Return the (X, Y) coordinate for the center point of the cell that contains the specified text.  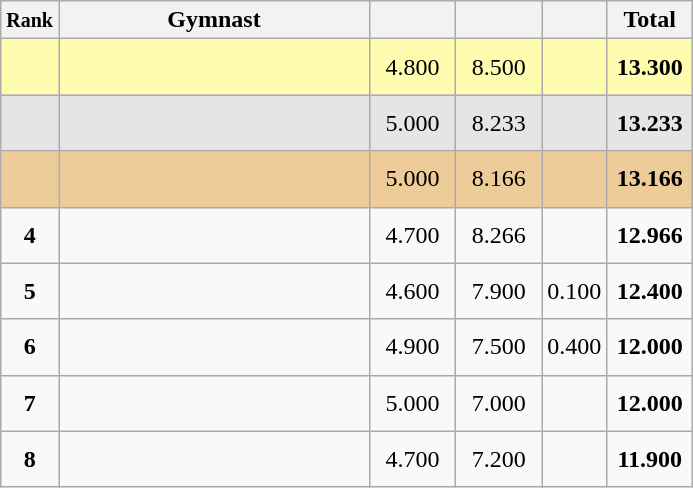
Gymnast (214, 20)
Rank (30, 20)
7.900 (499, 291)
12.400 (650, 291)
4.800 (413, 67)
4.600 (413, 291)
8.266 (499, 235)
7.500 (499, 347)
7 (30, 403)
8 (30, 459)
0.400 (574, 347)
8.233 (499, 123)
7.000 (499, 403)
4 (30, 235)
6 (30, 347)
8.500 (499, 67)
13.166 (650, 179)
13.233 (650, 123)
7.200 (499, 459)
5 (30, 291)
8.166 (499, 179)
Total (650, 20)
13.300 (650, 67)
12.966 (650, 235)
0.100 (574, 291)
11.900 (650, 459)
4.900 (413, 347)
